Locate the cell with the specified text and output its [x, y] center coordinate. 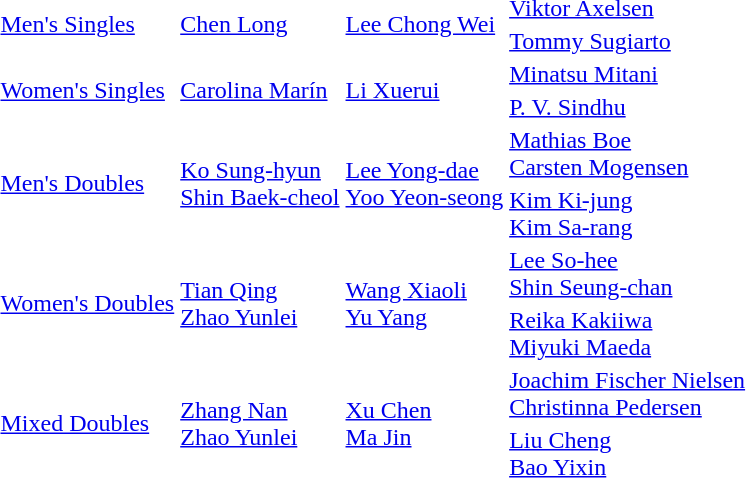
Wang Xiaoli Yu Yang [424, 304]
Carolina Marín [260, 90]
Tian Qing Zhao Yunlei [260, 304]
Ko Sung-hyun Shin Baek-cheol [260, 184]
Li Xuerui [424, 90]
Lee Yong-dae Yoo Yeon-seong [424, 184]
